Identify which cell holds the provided text, then report its (X, Y) central coordinate. 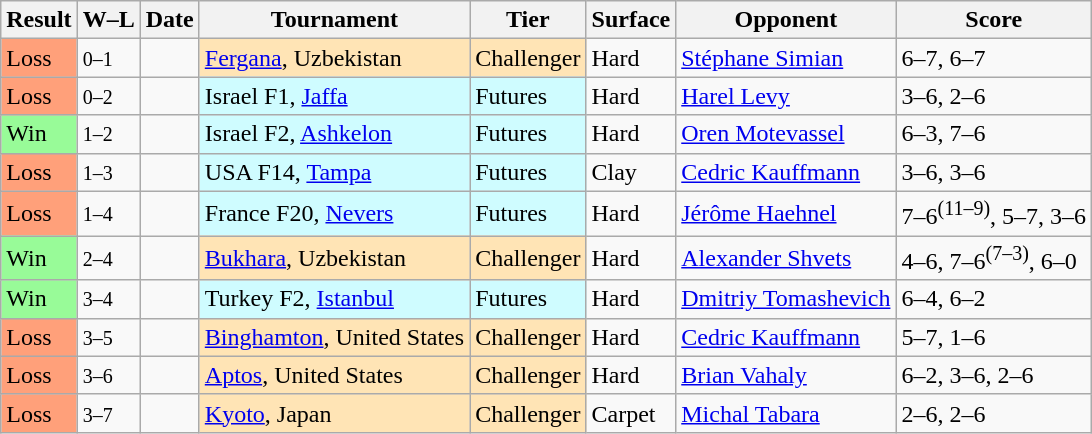
2–6, 2–6 (994, 413)
Alexander Shvets (786, 258)
Aptos, United States (334, 375)
0–2 (108, 96)
Tier (528, 20)
Opponent (786, 20)
3–6, 2–6 (994, 96)
3–5 (108, 337)
2–4 (108, 258)
6–4, 6–2 (994, 299)
Michal Tabara (786, 413)
6–3, 7–6 (994, 134)
3–7 (108, 413)
Dmitriy Tomashevich (786, 299)
5–7, 1–6 (994, 337)
1–2 (108, 134)
Date (170, 20)
0–1 (108, 58)
Israel F1, Jaffa (334, 96)
Israel F2, Ashkelon (334, 134)
Carpet (631, 413)
Clay (631, 172)
Binghamton, United States (334, 337)
Brian Vahaly (786, 375)
3–6, 3–6 (994, 172)
Bukhara, Uzbekistan (334, 258)
W–L (108, 20)
6–2, 3–6, 2–6 (994, 375)
3–6 (108, 375)
Score (994, 20)
Harel Levy (786, 96)
Result (39, 20)
Oren Motevassel (786, 134)
Fergana, Uzbekistan (334, 58)
4–6, 7–6(7–3), 6–0 (994, 258)
Jérôme Haehnel (786, 214)
USA F14, Tampa (334, 172)
7–6(11–9), 5–7, 3–6 (994, 214)
Kyoto, Japan (334, 413)
France F20, Nevers (334, 214)
Turkey F2, Istanbul (334, 299)
Surface (631, 20)
Tournament (334, 20)
1–3 (108, 172)
6–7, 6–7 (994, 58)
Stéphane Simian (786, 58)
1–4 (108, 214)
3–4 (108, 299)
